Search for the cell housing the specified text and yield its (x, y) center coordinate. 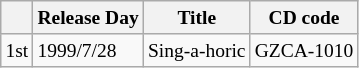
Title (196, 18)
Sing-a-horic (196, 50)
CD code (304, 18)
1999/7/28 (88, 50)
Release Day (88, 18)
1st (17, 50)
GZCA-1010 (304, 50)
